For the text-containing cell, return its midpoint in (X, Y) coordinate format. 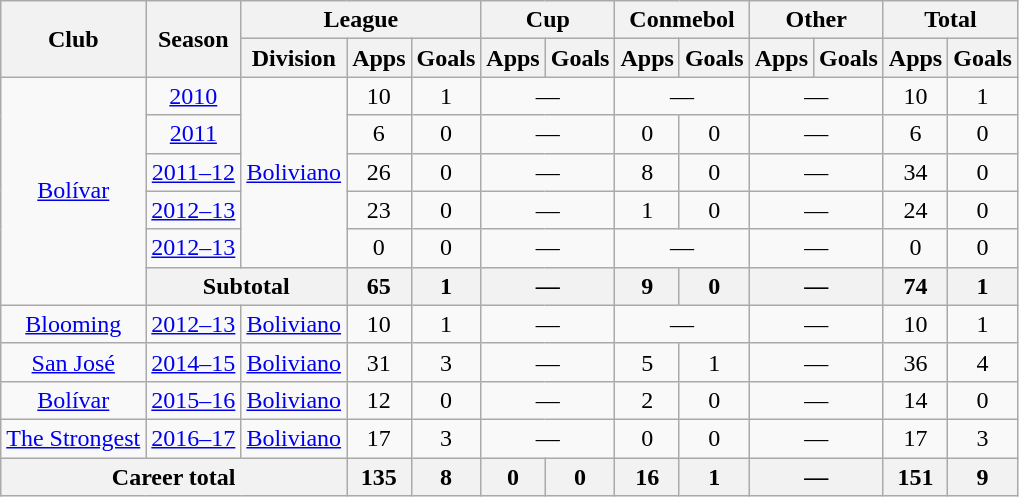
Division (294, 58)
65 (379, 286)
Season (194, 39)
135 (379, 477)
16 (647, 477)
31 (379, 362)
Total (950, 20)
74 (915, 286)
Other (816, 20)
Conmebol (682, 20)
2011 (194, 134)
23 (379, 210)
151 (915, 477)
36 (915, 362)
San José (74, 362)
5 (647, 362)
12 (379, 400)
Cup (548, 20)
26 (379, 172)
2016–17 (194, 438)
2 (647, 400)
2010 (194, 96)
Career total (174, 477)
14 (915, 400)
34 (915, 172)
2011–12 (194, 172)
League (361, 20)
2014–15 (194, 362)
4 (983, 362)
Subtotal (246, 286)
Club (74, 39)
The Strongest (74, 438)
24 (915, 210)
Blooming (74, 324)
2015–16 (194, 400)
